For the text-containing cell, return its midpoint in (x, y) coordinate format. 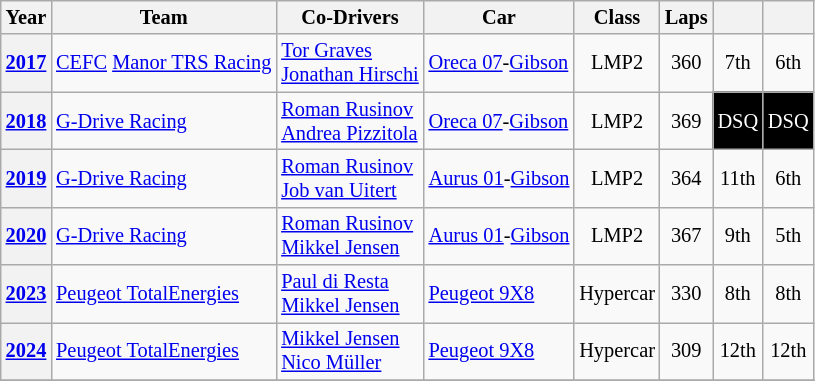
7th (738, 63)
367 (686, 236)
Paul di Resta Mikkel Jensen (350, 294)
Team (164, 17)
5th (788, 236)
2024 (26, 351)
9th (738, 236)
Car (500, 17)
Tor Graves Jonathan Hirschi (350, 63)
2018 (26, 121)
Roman Rusinov Mikkel Jensen (350, 236)
Co-Drivers (350, 17)
Class (617, 17)
2019 (26, 178)
2020 (26, 236)
369 (686, 121)
360 (686, 63)
309 (686, 351)
11th (738, 178)
Year (26, 17)
364 (686, 178)
Roman Rusinov Job van Uitert (350, 178)
2023 (26, 294)
2017 (26, 63)
Mikkel Jensen Nico Müller (350, 351)
330 (686, 294)
CEFC Manor TRS Racing (164, 63)
Laps (686, 17)
Roman Rusinov Andrea Pizzitola (350, 121)
